Determine the (x, y) coordinate at the center of the cell enclosing the given text.  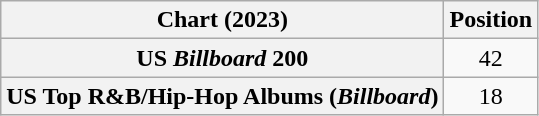
US Billboard 200 (222, 58)
US Top R&B/Hip-Hop Albums (Billboard) (222, 96)
18 (491, 96)
42 (491, 58)
Position (491, 20)
Chart (2023) (222, 20)
